Extract the [x, y] coordinate from the center of the cell holding the provided text.  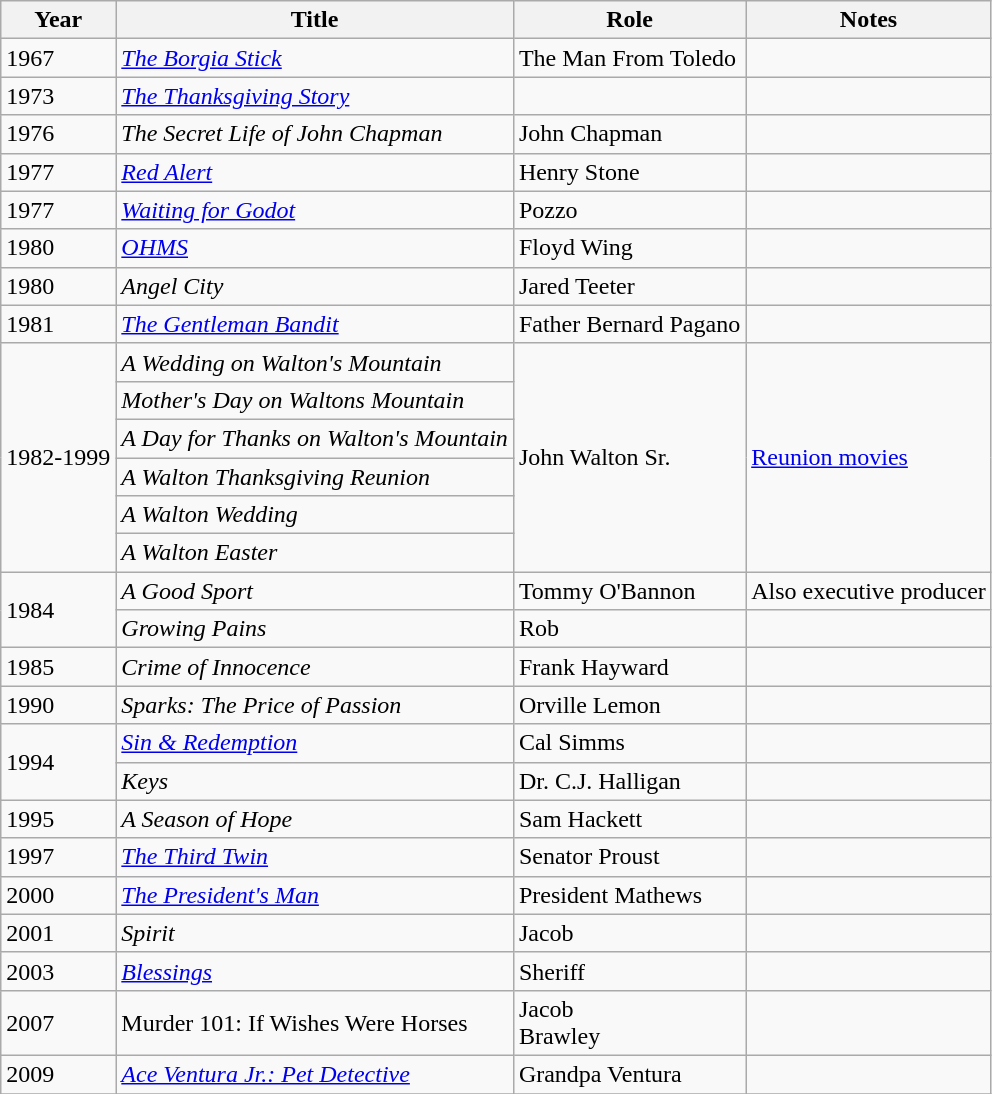
President Mathews [629, 895]
JacobBrawley [629, 1022]
Tommy O'Bannon [629, 591]
1976 [58, 134]
Red Alert [315, 172]
The Borgia Stick [315, 58]
2007 [58, 1022]
Title [315, 20]
Mother's Day on Waltons Mountain [315, 400]
Keys [315, 781]
Henry Stone [629, 172]
A Day for Thanks on Walton's Mountain [315, 438]
1981 [58, 324]
Pozzo [629, 210]
Waiting for Godot [315, 210]
Murder 101: If Wishes Were Horses [315, 1022]
1997 [58, 857]
The Man From Toledo [629, 58]
Crime of Innocence [315, 667]
A Walton Thanksgiving Reunion [315, 477]
A Wedding on Walton's Mountain [315, 362]
Blessings [315, 971]
1990 [58, 705]
Sheriff [629, 971]
1982-1999 [58, 457]
Reunion movies [869, 457]
The President's Man [315, 895]
Notes [869, 20]
Father Bernard Pagano [629, 324]
1985 [58, 667]
Jared Teeter [629, 286]
Year [58, 20]
2000 [58, 895]
The Third Twin [315, 857]
Senator Proust [629, 857]
Floyd Wing [629, 248]
1995 [58, 819]
A Season of Hope [315, 819]
Angel City [315, 286]
Sam Hackett [629, 819]
Sparks: The Price of Passion [315, 705]
Sin & Redemption [315, 743]
Cal Simms [629, 743]
Role [629, 20]
The Gentleman Bandit [315, 324]
Dr. C.J. Halligan [629, 781]
Orville Lemon [629, 705]
John Chapman [629, 134]
2009 [58, 1074]
1994 [58, 762]
Spirit [315, 933]
A Good Sport [315, 591]
1973 [58, 96]
Grandpa Ventura [629, 1074]
Rob [629, 629]
Jacob [629, 933]
Ace Ventura Jr.: Pet Detective [315, 1074]
1984 [58, 610]
OHMS [315, 248]
2003 [58, 971]
1967 [58, 58]
A Walton Wedding [315, 515]
The Secret Life of John Chapman [315, 134]
Also executive producer [869, 591]
2001 [58, 933]
A Walton Easter [315, 553]
Frank Hayward [629, 667]
The Thanksgiving Story [315, 96]
Growing Pains [315, 629]
John Walton Sr. [629, 457]
